Find where the given text appears and provide that cell's center as [X, Y] coordinate. 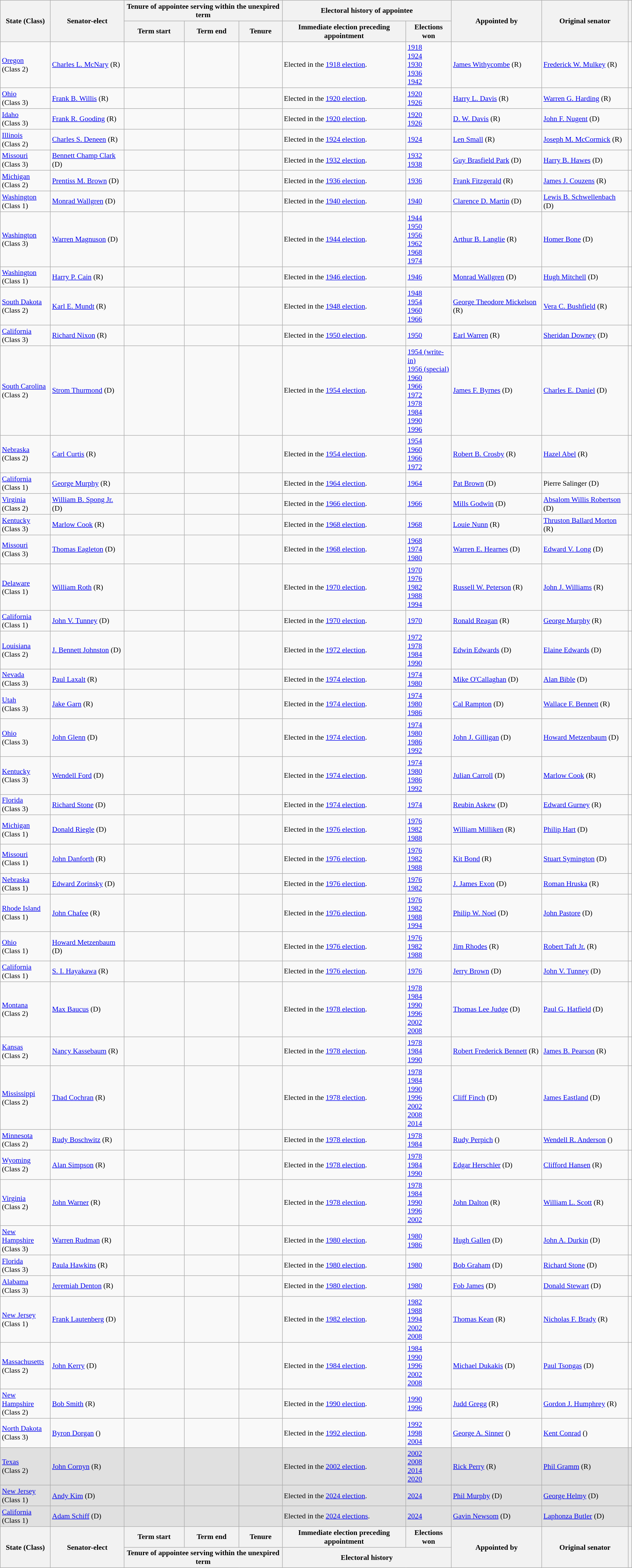
Clifford Hansen (R) [585, 1165]
Elected in the 1924 election. [344, 140]
Cliff Finch (D) [496, 1098]
Elected in the 2024 election. [344, 1495]
Rick Perry (R) [496, 1466]
Phil Murphy (D) [496, 1495]
California(Class 3) [26, 335]
Nevada(Class 3) [26, 679]
Frederick W. Mulkey (R) [585, 65]
Adam Schiff (D) [88, 1516]
19781984 [429, 1140]
Robert B. Crosby (R) [496, 454]
Rudy Boschwitz (R) [88, 1140]
Electoral history of appointee [367, 11]
Philip Hart (D) [585, 830]
New Hampshire(Class 2) [26, 1404]
North Dakota(Class 3) [26, 1433]
Elected in the 1992 election. [344, 1433]
1946 [429, 277]
Guy Brasfield Park (D) [496, 160]
Louie Nunn (R) [496, 525]
Vera C. Bushfield (R) [585, 306]
Elected in the 1984 election. [344, 1366]
William L. Scott (R) [585, 1203]
19821988199420022008 [429, 1319]
Jim Rhodes (R) [496, 946]
Bennett Champ Clark (D) [88, 160]
Elected in the 1982 election. [344, 1319]
Homer Bone (D) [585, 239]
Wyoming(Class 2) [26, 1165]
1978198419901996200220082014 [429, 1098]
Frank Lautenberg (D) [88, 1319]
Julian Carroll (D) [496, 775]
D. W. Davis (R) [496, 119]
South Dakota(Class 2) [26, 306]
Robert Taft Jr. (R) [585, 946]
Washington(Class 3) [26, 239]
Kent Conrad () [585, 1433]
1964 [429, 484]
Elected in the 1918 election. [344, 65]
Max Baucus (D) [88, 1009]
Thruston Ballard Morton (R) [585, 525]
1970 [429, 621]
Elaine Edwards (D) [585, 650]
Gordon J. Humphrey (R) [585, 1404]
Kit Bond (R) [496, 859]
19801986 [429, 1241]
Len Small (R) [496, 140]
Elected in the 1936 election. [344, 181]
Elected in the 1948 election. [344, 306]
1972197819841990 [429, 650]
19321938 [429, 160]
Rhode Island(Class 1) [26, 913]
William Roth (R) [88, 588]
William B. Spong Jr. (D) [88, 504]
Earl Warren (R) [496, 335]
Arthur B. Langlie (R) [496, 239]
Thomas Lee Judge (D) [496, 1009]
Mills Godwin (D) [496, 504]
Philip W. Noel (D) [496, 913]
Mike O'Callaghan (D) [496, 679]
Ronald Reagan (R) [496, 621]
1954196019661972 [429, 454]
197819841990199620022008 [429, 1009]
Missouri(Class 1) [26, 859]
Elected in the 1966 election. [344, 504]
James B. Pearson (R) [585, 1052]
Hazel Abel (R) [585, 454]
1968 [429, 525]
Utah(Class 3) [26, 704]
Mississippi(Class 2) [26, 1098]
Massachusetts(Class 2) [26, 1366]
Elected in the 2002 election. [344, 1466]
New Hampshire(Class 3) [26, 1241]
Michigan(Class 2) [26, 181]
John Danforth (R) [88, 859]
Nancy Kassebaum (R) [88, 1052]
Ohio(Class 1) [26, 946]
S. I. Hayakawa (R) [88, 971]
Phil Gramm (R) [585, 1466]
Kansas(Class 2) [26, 1052]
Rudy Perpich () [496, 1140]
1950 [429, 335]
199219982004 [429, 1433]
Thad Cochran (R) [88, 1098]
1924 [429, 140]
Joseph M. McCormick (R) [585, 140]
Donald Stewart (D) [585, 1286]
19181924193019361942 [429, 65]
Jake Garn (R) [88, 704]
1936 [429, 181]
Prentiss M. Brown (D) [88, 181]
Bob Graham (D) [496, 1265]
Paul Tsongas (D) [585, 1366]
Alabama(Class 3) [26, 1286]
Michigan(Class 1) [26, 830]
George Helmy (D) [585, 1495]
William Milliken (R) [496, 830]
Byron Dorgan () [88, 1433]
Wendell Ford (D) [88, 775]
Strom Thurmond (D) [88, 391]
Paul Laxalt (R) [88, 679]
Donald Riegle (D) [88, 830]
Warren E. Hearnes (D) [496, 550]
1948195419601966 [429, 306]
Delaware(Class 1) [26, 588]
John A. Durkin (D) [585, 1241]
Bob Smith (R) [88, 1404]
Montana(Class 2) [26, 1009]
James Withycombe (R) [496, 65]
194419501956196219681974 [429, 239]
Alan Simpson (R) [88, 1165]
Absalom Willis Robertson (D) [585, 504]
Nebraska(Class 1) [26, 884]
Louisiana(Class 2) [26, 650]
1966 [429, 504]
Harry L. Davis (R) [496, 98]
John F. Nugent (D) [585, 119]
Paula Hawkins (R) [88, 1265]
Jeremiah Denton (R) [88, 1286]
Charles E. Daniel (D) [585, 391]
Carl Curtis (R) [88, 454]
Fob James (D) [496, 1286]
Lewis B. Schwellenbach (D) [585, 202]
Thomas Eagleton (D) [88, 550]
Elected in the 1944 election. [344, 239]
197419801986 [429, 704]
Reubin Askew (D) [496, 805]
Hugh Gallen (D) [496, 1241]
19841990199620022008 [429, 1366]
Warren Magnuson (D) [88, 239]
Harry B. Hawes (D) [585, 160]
John J. Williams (R) [585, 588]
Elected in the 1950 election. [344, 335]
John Warner (R) [88, 1203]
Illinois(Class 2) [26, 140]
Judd Gregg (R) [496, 1404]
Pierre Salinger (D) [585, 484]
1974 [429, 805]
Elected in the 1932 election. [344, 160]
Charles L. McNary (R) [88, 65]
Edward Gurney (R) [585, 805]
Harry P. Cain (R) [88, 277]
Minnesota(Class 2) [26, 1140]
George Theodore Mickelson (R) [496, 306]
Roman Hruska (R) [585, 884]
George A. Sinner () [496, 1433]
Laphonza Butler (D) [585, 1516]
Thomas Kean (R) [496, 1319]
James J. Couzens (R) [585, 181]
Elected in the 1946 election. [344, 277]
Clarence D. Martin (D) [496, 202]
J. James Exon (D) [496, 884]
John Glenn (D) [88, 738]
1976 [429, 971]
Cal Rampton (D) [496, 704]
Richard Nixon (R) [88, 335]
Edwin Edwards (D) [496, 650]
John Cornyn (R) [88, 1466]
John J. Gilligan (D) [496, 738]
Edgar Herschler (D) [496, 1165]
Gavin Newsom (D) [496, 1516]
Elected in the 1990 election. [344, 1404]
John Pastore (D) [585, 913]
Electoral history [367, 1558]
Edward V. Long (D) [585, 550]
Elected in the 1964 election. [344, 484]
Robert Frederick Bennett (R) [496, 1052]
Texas(Class 2) [26, 1466]
Nicholas F. Brady (R) [585, 1319]
19901996 [429, 1404]
Elected in the 1940 election. [344, 202]
John Kerry (D) [88, 1366]
19701976198219881994 [429, 588]
Pat Brown (D) [496, 484]
Frank B. Willis (R) [88, 98]
Oregon(Class 2) [26, 65]
19781984199019962002 [429, 1203]
19761982 [429, 884]
2002200820142020 [429, 1466]
Idaho(Class 3) [26, 119]
Alan Bible (D) [585, 679]
Elected in the 2024 elections. [344, 1516]
Edward Zorinsky (D) [88, 884]
Russell W. Peterson (R) [496, 588]
Warren Rudman (R) [88, 1241]
Michael Dukakis (D) [496, 1366]
Nebraska(Class 2) [26, 454]
Charles S. Deneen (R) [88, 140]
196819741980 [429, 550]
Stuart Symington (D) [585, 859]
South Carolina(Class 2) [26, 391]
James F. Byrnes (D) [496, 391]
Andy Kim (D) [88, 1495]
Paul G. Hatfield (D) [585, 1009]
1954 (write-in)1956 (special)1960196619721978198419901996 [429, 391]
John Chafee (R) [88, 913]
Wendell R. Anderson () [585, 1140]
J. Bennett Johnston (D) [88, 650]
John Dalton (R) [496, 1203]
1976198219881994 [429, 913]
Elected in the 1972 election. [344, 650]
Wallace F. Bennett (R) [585, 704]
Jerry Brown (D) [496, 971]
Sheridan Downey (D) [585, 335]
Hugh Mitchell (D) [585, 277]
Warren G. Harding (R) [585, 98]
James Eastland (D) [585, 1098]
Frank Fitzgerald (R) [496, 181]
19741980 [429, 679]
Frank R. Gooding (R) [88, 119]
Karl E. Mundt (R) [88, 306]
1940 [429, 202]
